Scan for the cell matching the given text and deliver its [X, Y] coordinate at center. 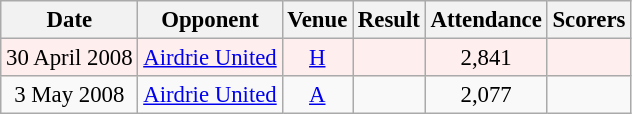
30 April 2008 [70, 58]
H [318, 58]
Venue [318, 20]
Date [70, 20]
Opponent [210, 20]
3 May 2008 [70, 95]
2,841 [486, 58]
Scorers [589, 20]
Result [390, 20]
A [318, 95]
Attendance [486, 20]
2,077 [486, 95]
